Return [X, Y] of the center of cell containing provided text 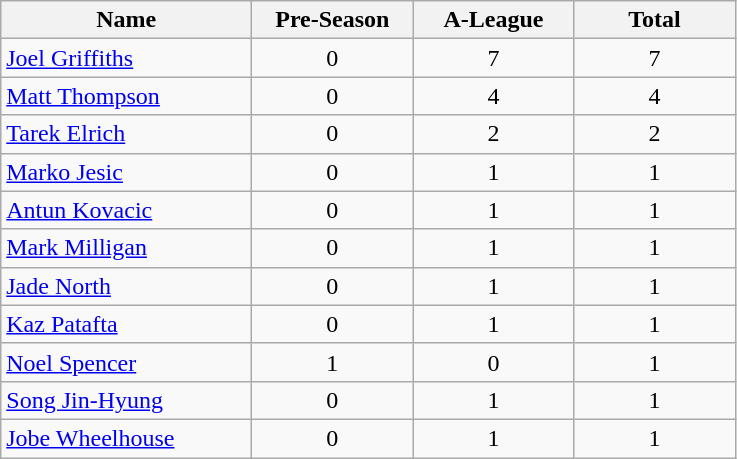
Marko Jesic [126, 172]
Antun Kovacic [126, 210]
Jade North [126, 286]
Joel Griffiths [126, 58]
Matt Thompson [126, 96]
Jobe Wheelhouse [126, 438]
Noel Spencer [126, 362]
Pre-Season [332, 20]
Name [126, 20]
Kaz Patafta [126, 324]
Tarek Elrich [126, 134]
Mark Milligan [126, 248]
Song Jin-Hyung [126, 400]
Total [654, 20]
A-League [494, 20]
